Scan for the cell matching the given text and deliver its [x, y] coordinate at center. 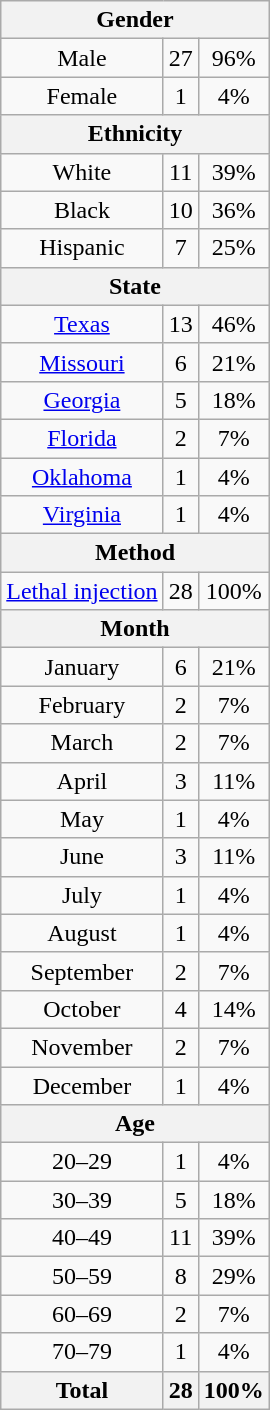
40–49 [82, 1238]
May [82, 819]
4 [180, 1009]
Ethnicity [135, 134]
August [82, 933]
September [82, 971]
Month [135, 629]
Male [82, 58]
Florida [82, 438]
White [82, 172]
Gender [135, 20]
June [82, 857]
14% [234, 1009]
State [135, 286]
60–69 [82, 1314]
20–29 [82, 1162]
February [82, 705]
27 [180, 58]
Hispanic [82, 248]
November [82, 1047]
50–59 [82, 1276]
13 [180, 324]
25% [234, 248]
46% [234, 324]
29% [234, 1276]
Texas [82, 324]
July [82, 895]
Method [135, 553]
Age [135, 1124]
36% [234, 210]
96% [234, 58]
30–39 [82, 1200]
70–79 [82, 1352]
Lethal injection [82, 591]
10 [180, 210]
Black [82, 210]
Virginia [82, 515]
7 [180, 248]
March [82, 743]
December [82, 1085]
Oklahoma [82, 477]
Total [82, 1390]
October [82, 1009]
8 [180, 1276]
Female [82, 96]
January [82, 667]
April [82, 781]
Georgia [82, 400]
Missouri [82, 362]
